Determine the [X, Y] coordinate at the center of the cell enclosing the given text.  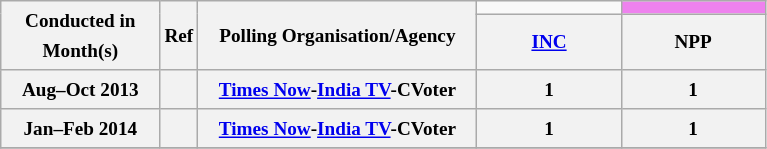
Conducted in Month(s) [80, 36]
Polling Organisation/Agency [338, 36]
Jan–Feb 2014 [80, 128]
NPP [693, 42]
INC [549, 42]
Aug–Oct 2013 [80, 90]
Ref [179, 36]
